Return the [x, y] coordinate for the center point of the cell that contains the specified text.  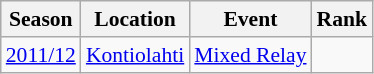
Rank [342, 19]
Location [135, 19]
Kontiolahti [135, 55]
Mixed Relay [250, 55]
Season [41, 19]
Event [250, 19]
2011/12 [41, 55]
